Pinpoint the cell where the given text exists, returning its (x, y) midpoint coordinate. 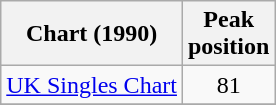
Peakposition (228, 34)
UK Singles Chart (92, 85)
81 (228, 85)
Chart (1990) (92, 34)
